From the cell containing the given text, extract its center point as (X, Y) coordinate. 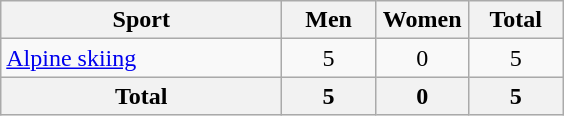
Women (422, 20)
Sport (142, 20)
Alpine skiing (142, 58)
Men (329, 20)
